Locate the cell with the specified text and output its (X, Y) center coordinate. 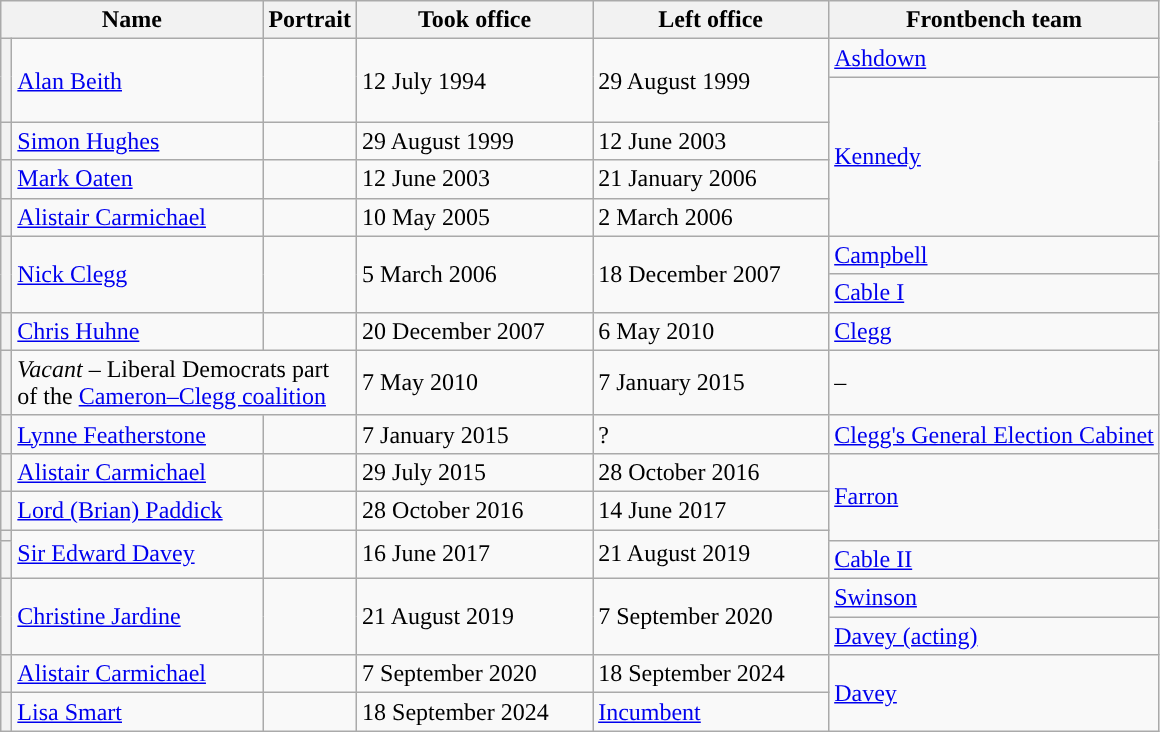
Incumbent (711, 712)
Farron (994, 496)
2 March 2006 (711, 217)
Chris Huhne (138, 331)
Christine Jardine (138, 617)
Kennedy (994, 156)
20 December 2007 (475, 331)
Mark Oaten (138, 179)
Frontbench team (994, 20)
6 May 2010 (711, 331)
10 May 2005 (475, 217)
Lynne Featherstone (138, 434)
Swinson (994, 598)
Name (132, 20)
Sir Edward Davey (138, 554)
29 July 2015 (475, 472)
Cable I (994, 293)
12 July 1994 (475, 80)
Alan Beith (138, 80)
Ashdown (994, 58)
18 December 2007 (711, 274)
Davey (994, 693)
Cable II (994, 560)
Simon Hughes (138, 141)
Lisa Smart (138, 712)
Campbell (994, 255)
Left office (711, 20)
Clegg (994, 331)
Lord (Brian) Paddick (138, 510)
Portrait (310, 20)
? (711, 434)
Vacant – Liberal Democrats part of the Cameron–Clegg coalition (184, 382)
14 June 2017 (711, 510)
Nick Clegg (138, 274)
5 March 2006 (475, 274)
Clegg's General Election Cabinet (994, 434)
Took office (475, 20)
Davey (acting) (994, 636)
– (994, 382)
21 January 2006 (711, 179)
16 June 2017 (475, 554)
7 May 2010 (475, 382)
